Return the [X, Y] coordinate for the center point of the cell that contains the specified text.  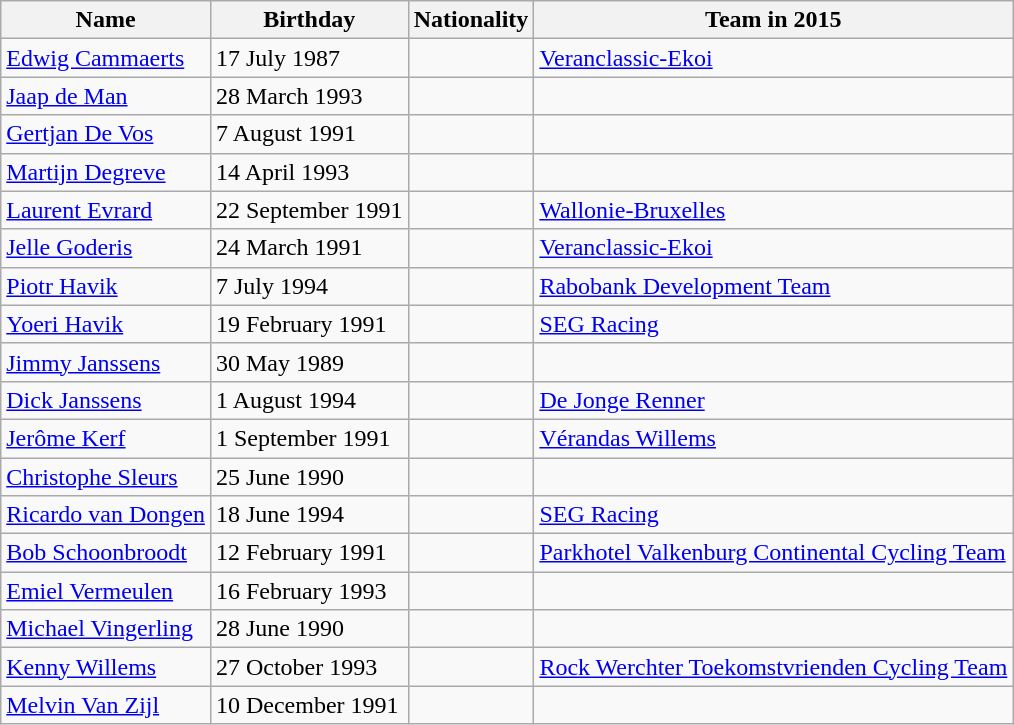
Yoeri Havik [106, 324]
28 June 1990 [309, 629]
1 August 1994 [309, 400]
Nationality [471, 20]
Bob Schoonbroodt [106, 553]
Vérandas Willems [774, 438]
Martijn Degreve [106, 172]
19 February 1991 [309, 324]
16 February 1993 [309, 591]
Michael Vingerling [106, 629]
Jimmy Janssens [106, 362]
30 May 1989 [309, 362]
18 June 1994 [309, 515]
10 December 1991 [309, 705]
7 July 1994 [309, 286]
Jelle Goderis [106, 248]
Melvin Van Zijl [106, 705]
7 August 1991 [309, 134]
Kenny Willems [106, 667]
22 September 1991 [309, 210]
24 March 1991 [309, 248]
Dick Janssens [106, 400]
14 April 1993 [309, 172]
1 September 1991 [309, 438]
Wallonie-Bruxelles [774, 210]
Parkhotel Valkenburg Continental Cycling Team [774, 553]
Jerôme Kerf [106, 438]
Rabobank Development Team [774, 286]
Rock Werchter Toekomstvrienden Cycling Team [774, 667]
Piotr Havik [106, 286]
Emiel Vermeulen [106, 591]
Team in 2015 [774, 20]
Jaap de Man [106, 96]
12 February 1991 [309, 553]
27 October 1993 [309, 667]
Gertjan De Vos [106, 134]
De Jonge Renner [774, 400]
Laurent Evrard [106, 210]
25 June 1990 [309, 477]
28 March 1993 [309, 96]
Birthday [309, 20]
Edwig Cammaerts [106, 58]
Ricardo van Dongen [106, 515]
Name [106, 20]
17 July 1987 [309, 58]
Christophe Sleurs [106, 477]
